From the cell containing the given text, extract its center point as (X, Y) coordinate. 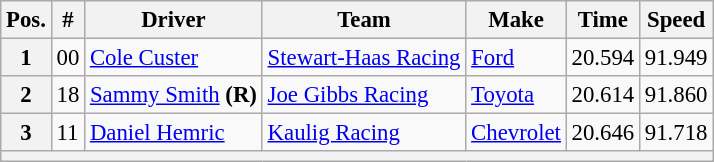
1 (26, 58)
Speed (676, 20)
3 (26, 133)
Kaulig Racing (364, 133)
Pos. (26, 20)
# (68, 20)
Daniel Hemric (174, 133)
Stewart-Haas Racing (364, 58)
Sammy Smith (R) (174, 95)
00 (68, 58)
Team (364, 20)
11 (68, 133)
Toyota (516, 95)
91.949 (676, 58)
Driver (174, 20)
Make (516, 20)
Time (602, 20)
Joe Gibbs Racing (364, 95)
20.594 (602, 58)
18 (68, 95)
20.646 (602, 133)
91.718 (676, 133)
Chevrolet (516, 133)
Cole Custer (174, 58)
20.614 (602, 95)
91.860 (676, 95)
Ford (516, 58)
2 (26, 95)
